Locate the cell with the specified text and output its (X, Y) center coordinate. 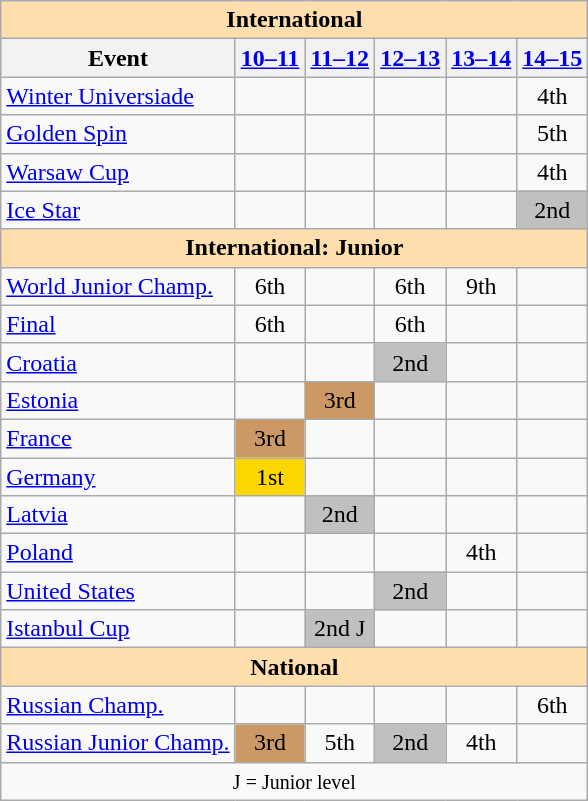
France (118, 438)
Poland (118, 553)
Russian Champ. (118, 705)
1st (270, 477)
13–14 (482, 58)
Istanbul Cup (118, 629)
Croatia (118, 362)
Ice Star (118, 210)
Winter Universiade (118, 96)
World Junior Champ. (118, 286)
Final (118, 324)
9th (482, 286)
Golden Spin (118, 134)
12–13 (410, 58)
2nd J (340, 629)
11–12 (340, 58)
United States (118, 591)
Russian Junior Champ. (118, 743)
Estonia (118, 400)
10–11 (270, 58)
National (294, 667)
Warsaw Cup (118, 172)
International (294, 20)
Germany (118, 477)
International: Junior (294, 248)
14–15 (552, 58)
Event (118, 58)
Latvia (118, 515)
J = Junior level (294, 781)
